Output the (X, Y) coordinate of the center of the cell containing the given text.  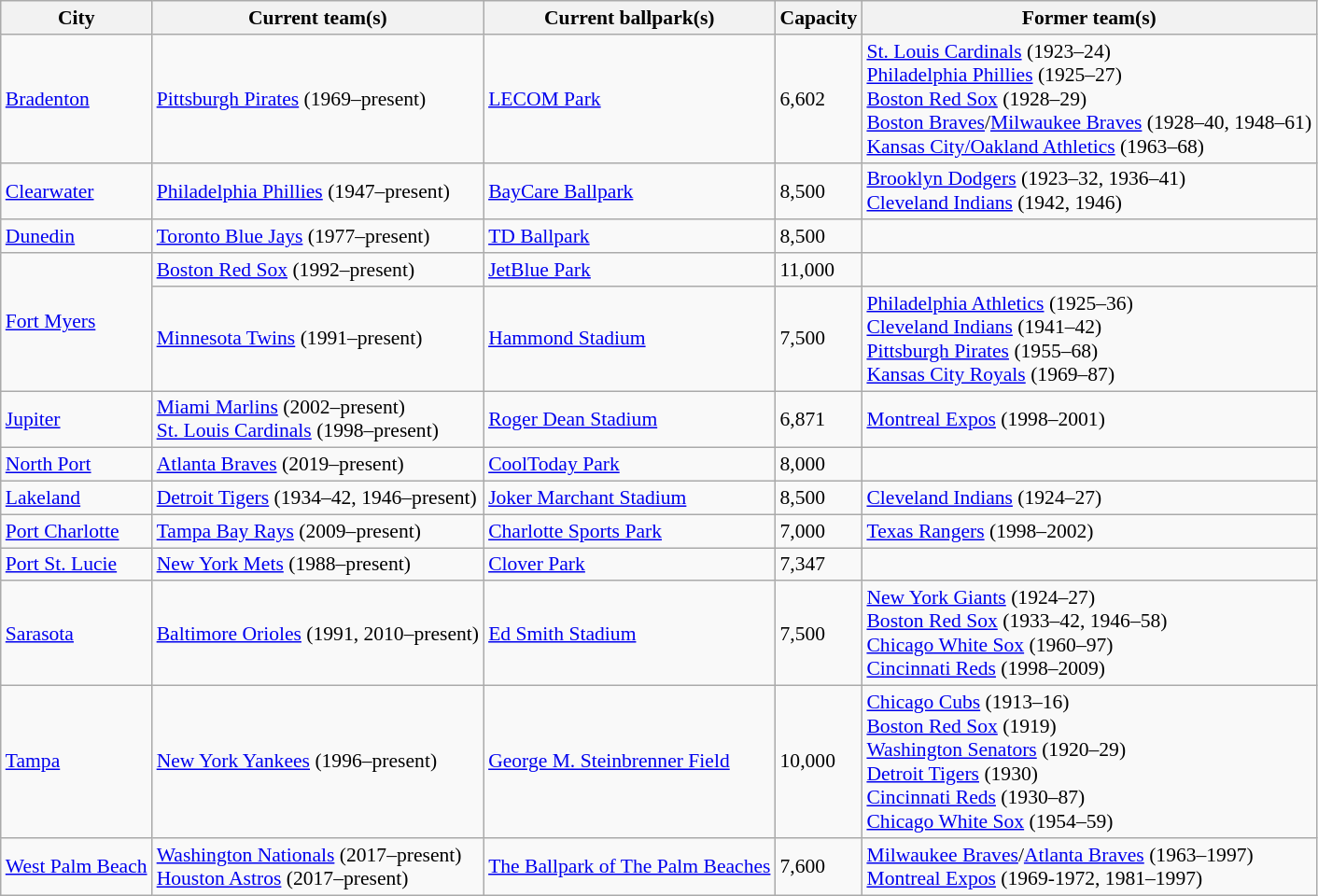
Port Charlotte (77, 531)
Clover Park (629, 565)
Jupiter (77, 420)
Lakeland (77, 498)
7,600 (820, 866)
6,871 (820, 420)
Washington Nationals (2017–present)Houston Astros (2017–present) (317, 866)
New York Yankees (1996–present) (317, 762)
7,000 (820, 531)
North Port (77, 465)
Former team(s) (1088, 18)
The Ballpark of The Palm Beaches (629, 866)
Miami Marlins (2002–present)St. Louis Cardinals (1998–present) (317, 420)
Dunedin (77, 237)
Tampa (77, 762)
LECOM Park (629, 99)
New York Mets (1988–present) (317, 565)
Sarasota (77, 634)
Roger Dean Stadium (629, 420)
11,000 (820, 270)
Minnesota Twins (1991–present) (317, 339)
West Palm Beach (77, 866)
George M. Steinbrenner Field (629, 762)
Detroit Tigers (1934–42, 1946–present) (317, 498)
New York Giants (1924–27)Boston Red Sox (1933–42, 1946–58)Chicago White Sox (1960–97)Cincinnati Reds (1998–2009) (1088, 634)
BayCare Ballpark (629, 190)
Baltimore Orioles (1991, 2010–present) (317, 634)
TD Ballpark (629, 237)
Tampa Bay Rays (2009–present) (317, 531)
CoolToday Park (629, 465)
JetBlue Park (629, 270)
Port St. Lucie (77, 565)
Brooklyn Dodgers (1923–32, 1936–41)Cleveland Indians (1942, 1946) (1088, 190)
Boston Red Sox (1992–present) (317, 270)
Montreal Expos (1998–2001) (1088, 420)
City (77, 18)
Toronto Blue Jays (1977–present) (317, 237)
Current team(s) (317, 18)
Charlotte Sports Park (629, 531)
Current ballpark(s) (629, 18)
Pittsburgh Pirates (1969–present) (317, 99)
8,000 (820, 465)
7,347 (820, 565)
Cleveland Indians (1924–27) (1088, 498)
Bradenton (77, 99)
Capacity (820, 18)
Ed Smith Stadium (629, 634)
Hammond Stadium (629, 339)
Texas Rangers (1998–2002) (1088, 531)
Chicago Cubs (1913–16)Boston Red Sox (1919)Washington Senators (1920–29)Detroit Tigers (1930)Cincinnati Reds (1930–87)Chicago White Sox (1954–59) (1088, 762)
Joker Marchant Stadium (629, 498)
Milwaukee Braves/Atlanta Braves (1963–1997)Montreal Expos (1969-1972, 1981–1997) (1088, 866)
6,602 (820, 99)
Philadelphia Phillies (1947–present) (317, 190)
Atlanta Braves (2019–present) (317, 465)
Philadelphia Athletics (1925–36)Cleveland Indians (1941–42)Pittsburgh Pirates (1955–68)Kansas City Royals (1969–87) (1088, 339)
Clearwater (77, 190)
10,000 (820, 762)
Fort Myers (77, 322)
